Scan for the cell matching the given text and deliver its (x, y) coordinate at center. 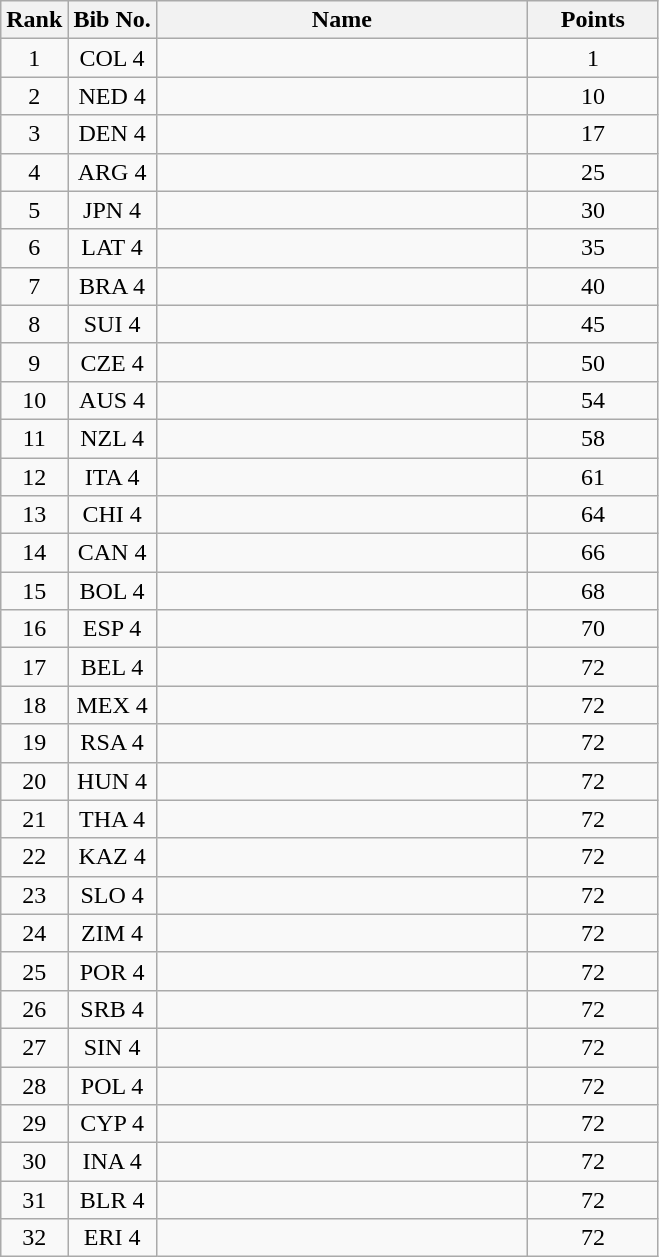
11 (34, 438)
BLR 4 (112, 1200)
POL 4 (112, 1085)
54 (592, 400)
CHI 4 (112, 515)
ZIM 4 (112, 933)
2 (34, 96)
LAT 4 (112, 248)
CZE 4 (112, 362)
Bib No. (112, 20)
POR 4 (112, 971)
61 (592, 477)
15 (34, 591)
NZL 4 (112, 438)
27 (34, 1047)
9 (34, 362)
COL 4 (112, 58)
SIN 4 (112, 1047)
ARG 4 (112, 172)
INA 4 (112, 1162)
7 (34, 286)
13 (34, 515)
HUN 4 (112, 781)
29 (34, 1124)
6 (34, 248)
28 (34, 1085)
66 (592, 553)
4 (34, 172)
SRB 4 (112, 1009)
58 (592, 438)
BOL 4 (112, 591)
SLO 4 (112, 895)
Points (592, 20)
14 (34, 553)
20 (34, 781)
70 (592, 629)
8 (34, 324)
24 (34, 933)
SUI 4 (112, 324)
CAN 4 (112, 553)
MEX 4 (112, 705)
NED 4 (112, 96)
40 (592, 286)
THA 4 (112, 819)
DEN 4 (112, 134)
64 (592, 515)
ESP 4 (112, 629)
50 (592, 362)
12 (34, 477)
5 (34, 210)
JPN 4 (112, 210)
AUS 4 (112, 400)
BEL 4 (112, 667)
KAZ 4 (112, 857)
19 (34, 743)
18 (34, 705)
26 (34, 1009)
ITA 4 (112, 477)
3 (34, 134)
35 (592, 248)
Name (342, 20)
23 (34, 895)
21 (34, 819)
68 (592, 591)
BRA 4 (112, 286)
32 (34, 1238)
Rank (34, 20)
45 (592, 324)
31 (34, 1200)
22 (34, 857)
CYP 4 (112, 1124)
ERI 4 (112, 1238)
RSA 4 (112, 743)
16 (34, 629)
